Capture the cell that displays the provided text and extract its [x, y] central coordinate. 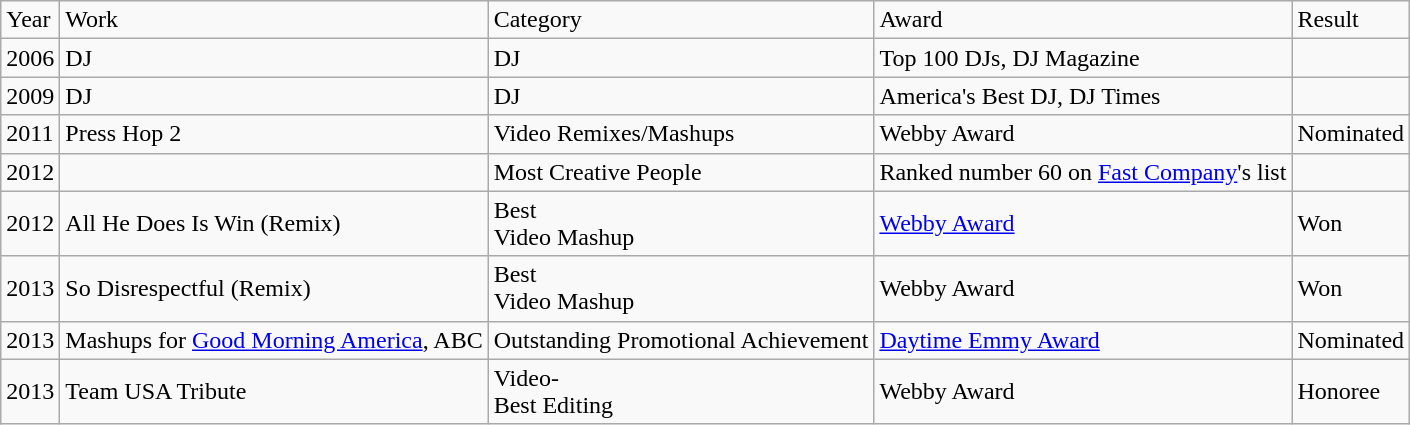
Video-Best Editing [681, 392]
All He Does Is Win (Remix) [274, 224]
Year [30, 20]
Press Hop 2 [274, 134]
Result [1351, 20]
Team USA Tribute [274, 392]
Video Remixes/Mashups [681, 134]
Honoree [1351, 392]
Ranked number 60 on Fast Company's list [1083, 172]
2011 [30, 134]
So Disrespectful (Remix) [274, 288]
Top 100 DJs, DJ Magazine [1083, 58]
Work [274, 20]
Most Creative People [681, 172]
America's Best DJ, DJ Times [1083, 96]
Daytime Emmy Award [1083, 340]
Category [681, 20]
Mashups for Good Morning America, ABC [274, 340]
2006 [30, 58]
2009 [30, 96]
Outstanding Promotional Achievement [681, 340]
Award [1083, 20]
